Capture the cell that displays the provided text and extract its (X, Y) central coordinate. 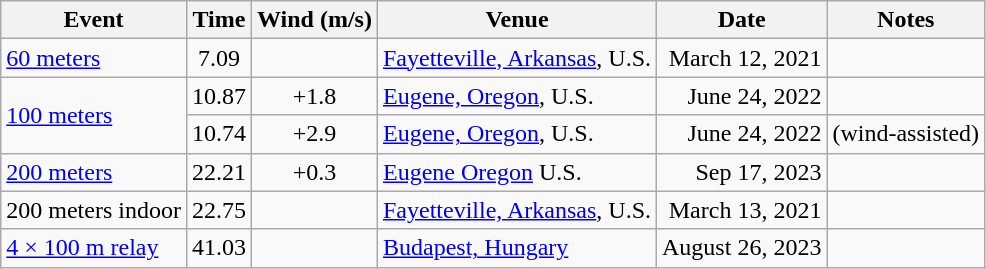
4 × 100 m relay (94, 248)
10.74 (218, 134)
Budapest, Hungary (516, 248)
200 meters (94, 172)
+2.9 (315, 134)
Sep 17, 2023 (742, 172)
22.21 (218, 172)
+0.3 (315, 172)
Eugene Oregon U.S. (516, 172)
41.03 (218, 248)
(wind-assisted) (906, 134)
60 meters (94, 58)
7.09 (218, 58)
+1.8 (315, 96)
Wind (m/s) (315, 20)
Notes (906, 20)
Time (218, 20)
Date (742, 20)
March 13, 2021 (742, 210)
22.75 (218, 210)
August 26, 2023 (742, 248)
10.87 (218, 96)
200 meters indoor (94, 210)
March 12, 2021 (742, 58)
100 meters (94, 115)
Event (94, 20)
Venue (516, 20)
